Find where the given text appears and provide that cell's center as [x, y] coordinate. 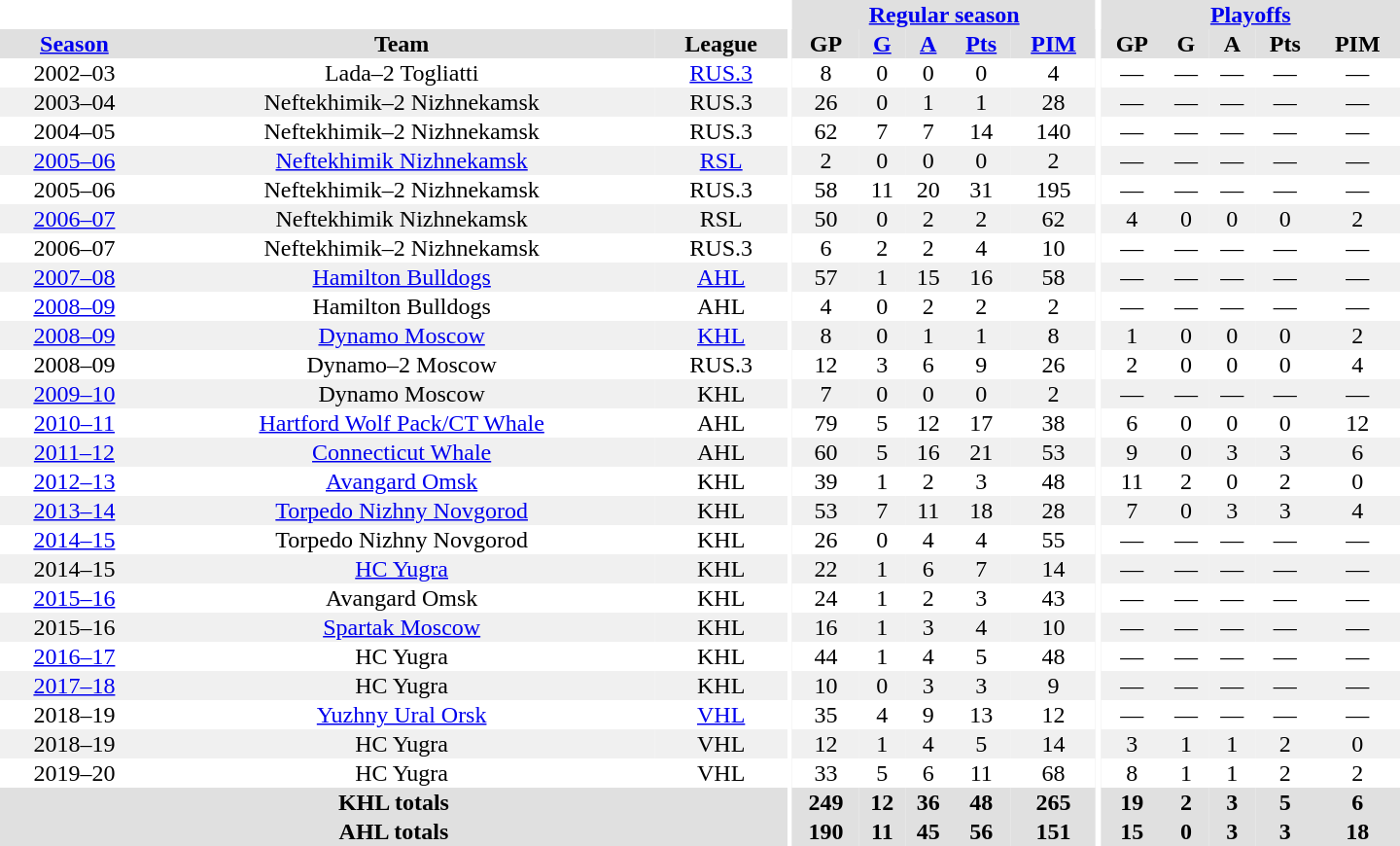
22 [826, 569]
2017–18 [74, 686]
60 [826, 452]
AHL totals [394, 831]
Playoffs [1250, 15]
31 [980, 190]
195 [1054, 190]
33 [826, 773]
38 [1054, 423]
Season [74, 44]
45 [927, 831]
190 [826, 831]
249 [826, 802]
50 [826, 219]
151 [1054, 831]
36 [927, 802]
2013–14 [74, 511]
265 [1054, 802]
2002–03 [74, 73]
2007–08 [74, 277]
21 [980, 452]
Team [402, 44]
17 [980, 423]
35 [826, 715]
Regular season [944, 15]
140 [1054, 131]
43 [1054, 598]
2010–11 [74, 423]
20 [927, 190]
55 [1054, 540]
2012–13 [74, 481]
Connecticut Whale [402, 452]
2011–12 [74, 452]
19 [1132, 802]
KHL totals [394, 802]
2003–04 [74, 102]
57 [826, 277]
24 [826, 598]
68 [1054, 773]
League [720, 44]
56 [980, 831]
79 [826, 423]
2019–20 [74, 773]
2004–05 [74, 131]
Spartak Moscow [402, 627]
44 [826, 656]
Dynamo–2 Moscow [402, 365]
39 [826, 481]
Hartford Wolf Pack/CT Whale [402, 423]
Lada–2 Togliatti [402, 73]
2009–10 [74, 394]
2016–17 [74, 656]
13 [980, 715]
Yuzhny Ural Orsk [402, 715]
